Capture the cell that displays the provided text and extract its (X, Y) central coordinate. 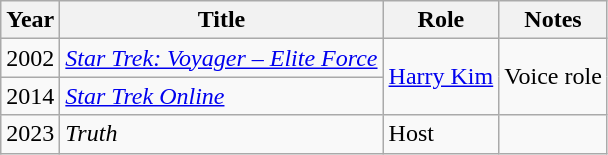
Voice role (554, 77)
2014 (30, 96)
Star Trek Online (222, 96)
Host (441, 134)
Truth (222, 134)
Notes (554, 20)
Title (222, 20)
2023 (30, 134)
Role (441, 20)
2002 (30, 58)
Harry Kim (441, 77)
Year (30, 20)
Star Trek: Voyager – Elite Force (222, 58)
